Scan for the cell matching the given text and deliver its (x, y) coordinate at center. 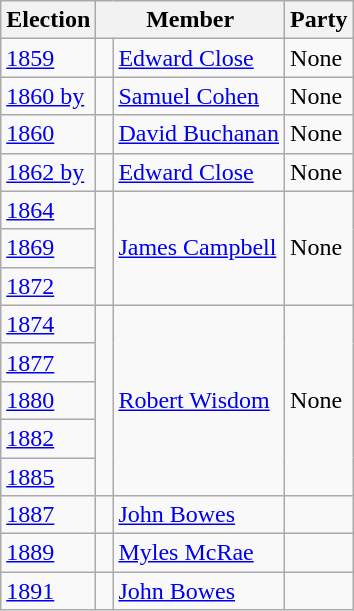
1889 (48, 553)
1862 by (48, 172)
Robert Wisdom (199, 400)
1860 by (48, 96)
1860 (48, 134)
1882 (48, 438)
David Buchanan (199, 134)
James Campbell (199, 248)
1880 (48, 400)
1874 (48, 324)
1864 (48, 210)
Myles McRae (199, 553)
1872 (48, 286)
1885 (48, 477)
1859 (48, 58)
Samuel Cohen (199, 96)
1887 (48, 515)
1877 (48, 362)
Member (190, 20)
Election (48, 20)
Party (319, 20)
1869 (48, 248)
1891 (48, 591)
